Output the (x, y) coordinate of the center of the cell containing the given text.  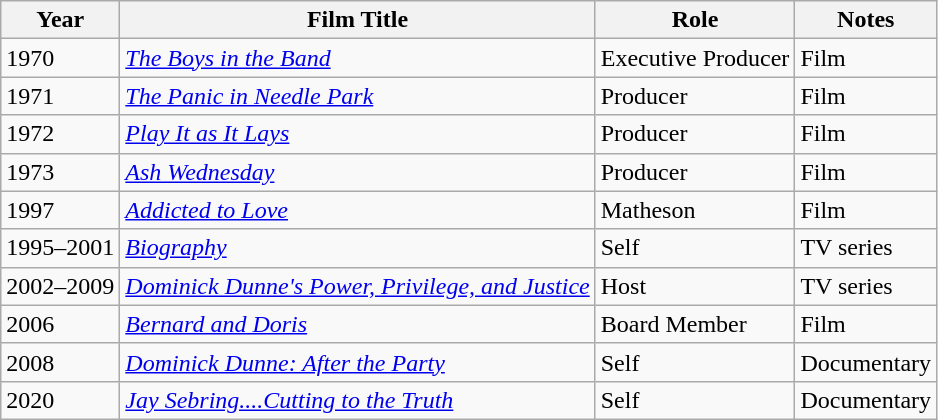
Ash Wednesday (358, 172)
Addicted to Love (358, 210)
2006 (60, 324)
1970 (60, 58)
The Panic in Needle Park (358, 96)
The Boys in the Band (358, 58)
Role (695, 20)
1973 (60, 172)
1997 (60, 210)
Dominick Dunne: After the Party (358, 362)
Year (60, 20)
Dominick Dunne's Power, Privilege, and Justice (358, 286)
1995–2001 (60, 248)
2008 (60, 362)
2002–2009 (60, 286)
Film Title (358, 20)
Host (695, 286)
Executive Producer (695, 58)
Matheson (695, 210)
Notes (866, 20)
Jay Sebring....Cutting to the Truth (358, 400)
Bernard and Doris (358, 324)
2020 (60, 400)
Biography (358, 248)
Play It as It Lays (358, 134)
1972 (60, 134)
Board Member (695, 324)
1971 (60, 96)
